Capture the cell that displays the provided text and extract its (x, y) central coordinate. 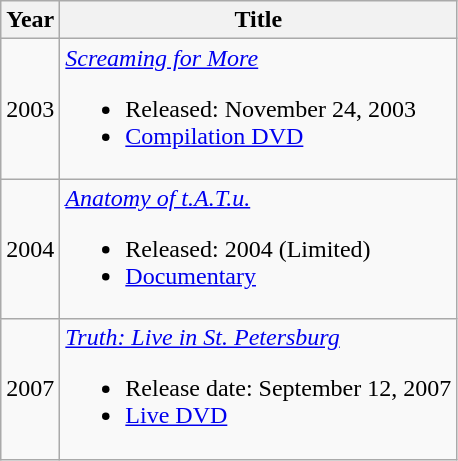
Truth: Live in St. PetersburgRelease date: September 12, 2007Live DVD (258, 389)
Title (258, 20)
Year (30, 20)
2007 (30, 389)
2004 (30, 249)
2003 (30, 109)
Anatomy of t.A.T.u.Released: 2004 (Limited)Documentary (258, 249)
Screaming for MoreReleased: November 24, 2003Compilation DVD (258, 109)
